Return the [x, y] coordinate for the center point of the cell that contains the specified text.  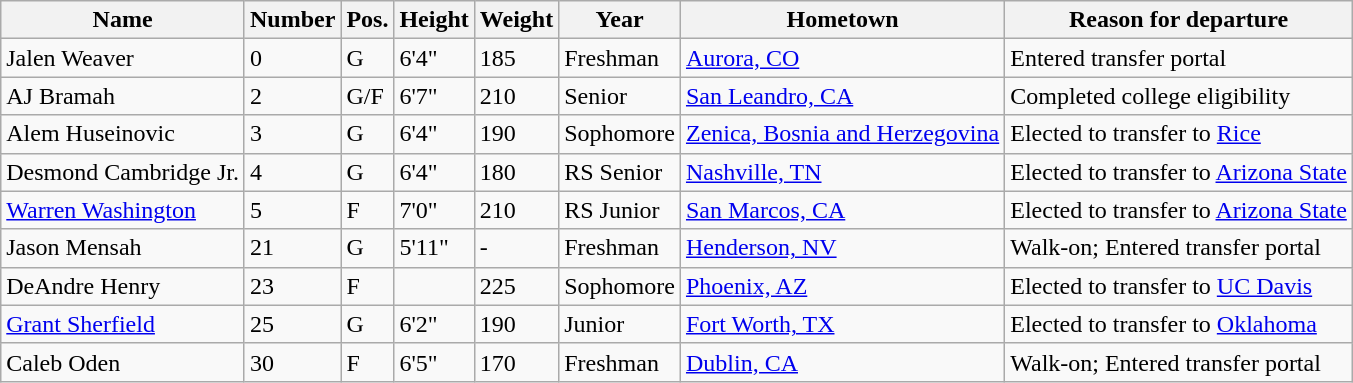
Elected to transfer to Rice [1179, 134]
4 [292, 172]
Alem Huseinovic [123, 134]
Height [434, 20]
30 [292, 362]
170 [516, 362]
6'2" [434, 324]
5'11" [434, 248]
RS Senior [620, 172]
Completed college eligibility [1179, 96]
6'7" [434, 96]
Number [292, 20]
Zenica, Bosnia and Herzegovina [842, 134]
25 [292, 324]
San Leandro, CA [842, 96]
Fort Worth, TX [842, 324]
185 [516, 58]
Year [620, 20]
Henderson, NV [842, 248]
23 [292, 286]
Dublin, CA [842, 362]
Hometown [842, 20]
Entered transfer portal [1179, 58]
DeAndre Henry [123, 286]
Weight [516, 20]
Senior [620, 96]
0 [292, 58]
2 [292, 96]
Pos. [368, 20]
Name [123, 20]
21 [292, 248]
Caleb Oden [123, 362]
Reason for departure [1179, 20]
225 [516, 286]
6'5" [434, 362]
RS Junior [620, 210]
AJ Bramah [123, 96]
Desmond Cambridge Jr. [123, 172]
Grant Sherfield [123, 324]
180 [516, 172]
3 [292, 134]
- [516, 248]
Phoenix, AZ [842, 286]
7'0" [434, 210]
San Marcos, CA [842, 210]
Jason Mensah [123, 248]
Aurora, CO [842, 58]
G/F [368, 96]
Warren Washington [123, 210]
5 [292, 210]
Nashville, TN [842, 172]
Junior [620, 324]
Jalen Weaver [123, 58]
Elected to transfer to Oklahoma [1179, 324]
Elected to transfer to UC Davis [1179, 286]
